Detect which cell encompasses the target text, then output its (X, Y) center coordinate. 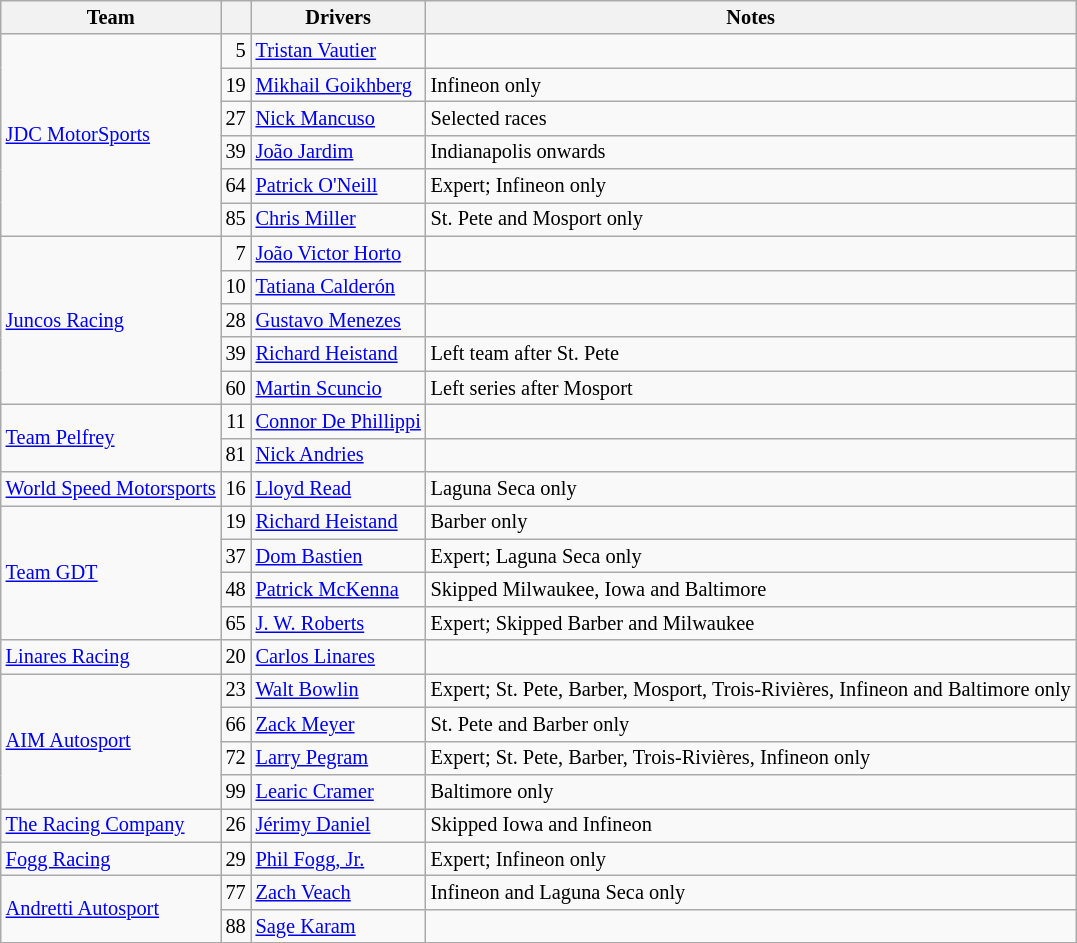
Left team after St. Pete (751, 354)
Patrick McKenna (338, 589)
Left series after Mosport (751, 388)
10 (236, 287)
Juncos Racing (111, 320)
Walt Bowlin (338, 690)
Laguna Seca only (751, 489)
20 (236, 657)
Expert; St. Pete, Barber, Trois-Rivières, Infineon only (751, 758)
Skipped Iowa and Infineon (751, 825)
81 (236, 455)
16 (236, 489)
Nick Andries (338, 455)
Tristan Vautier (338, 51)
St. Pete and Mosport only (751, 219)
65 (236, 623)
João Victor Horto (338, 253)
Zack Meyer (338, 724)
Tatiana Calderón (338, 287)
29 (236, 859)
Barber only (751, 522)
Martin Scuncio (338, 388)
Skipped Milwaukee, Iowa and Baltimore (751, 589)
85 (236, 219)
48 (236, 589)
Team Pelfrey (111, 438)
Drivers (338, 17)
Selected races (751, 118)
Team GDT (111, 572)
Infineon and Laguna Seca only (751, 892)
11 (236, 421)
37 (236, 556)
Expert; St. Pete, Barber, Mosport, Trois-Rivières, Infineon and Baltimore only (751, 690)
27 (236, 118)
Larry Pegram (338, 758)
Expert; Skipped Barber and Milwaukee (751, 623)
Mikhail Goikhberg (338, 85)
Sage Karam (338, 926)
5 (236, 51)
Jérimy Daniel (338, 825)
World Speed Motorsports (111, 489)
60 (236, 388)
Lloyd Read (338, 489)
Connor De Phillippi (338, 421)
Chris Miller (338, 219)
7 (236, 253)
Expert; Laguna Seca only (751, 556)
Dom Bastien (338, 556)
Nick Mancuso (338, 118)
Phil Fogg, Jr. (338, 859)
Notes (751, 17)
Team (111, 17)
64 (236, 186)
J. W. Roberts (338, 623)
St. Pete and Barber only (751, 724)
66 (236, 724)
Carlos Linares (338, 657)
Patrick O'Neill (338, 186)
Baltimore only (751, 791)
JDC MotorSports (111, 135)
The Racing Company (111, 825)
Zach Veach (338, 892)
Gustavo Menezes (338, 320)
AIM Autosport (111, 740)
77 (236, 892)
Infineon only (751, 85)
Linares Racing (111, 657)
26 (236, 825)
28 (236, 320)
23 (236, 690)
Andretti Autosport (111, 908)
Fogg Racing (111, 859)
João Jardim (338, 152)
72 (236, 758)
99 (236, 791)
88 (236, 926)
Indianapolis onwards (751, 152)
Learic Cramer (338, 791)
